Return [X, Y] of the center of cell containing provided text 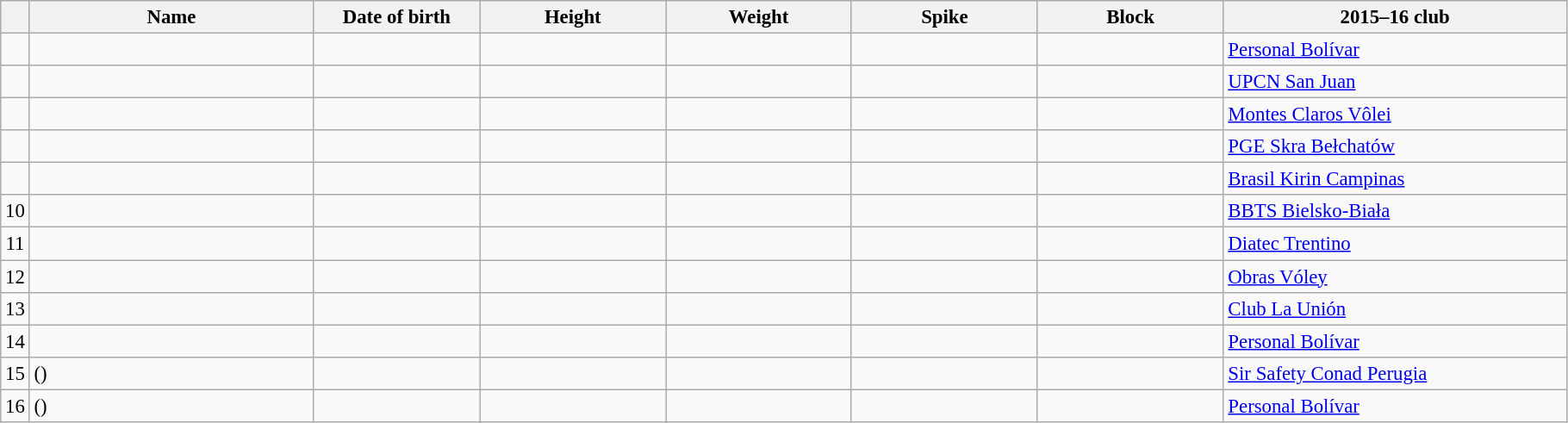
PGE Skra Bełchatów [1395, 146]
15 [16, 373]
UPCN San Juan [1395, 82]
11 [16, 244]
Club La Unión [1395, 308]
12 [16, 277]
Obras Vóley [1395, 277]
Spike [944, 17]
14 [16, 341]
2015–16 club [1395, 17]
Brasil Kirin Campinas [1395, 179]
BBTS Bielsko-Biała [1395, 211]
10 [16, 211]
Height [573, 17]
13 [16, 308]
Diatec Trentino [1395, 244]
Name [171, 17]
Block [1130, 17]
Weight [759, 17]
Montes Claros Vôlei [1395, 115]
Date of birth [396, 17]
Sir Safety Conad Perugia [1395, 373]
16 [16, 406]
